From the cell containing the given text, extract its center point as [X, Y] coordinate. 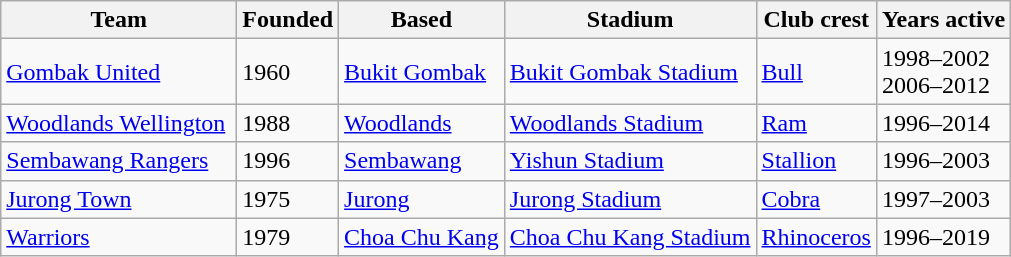
Yishun Stadium [630, 161]
Gombak United [119, 72]
Cobra [816, 199]
Rhinoceros [816, 237]
Based [422, 20]
1988 [288, 123]
Jurong Town [119, 199]
Team [119, 20]
1975 [288, 199]
1996–2014 [943, 123]
Jurong [422, 199]
Stadium [630, 20]
Bukit Gombak [422, 72]
Sembawang Rangers [119, 161]
Bukit Gombak Stadium [630, 72]
1997–2003 [943, 199]
1996–2019 [943, 237]
1998–20022006–2012 [943, 72]
1979 [288, 237]
Choa Chu Kang Stadium [630, 237]
Bull [816, 72]
Choa Chu Kang [422, 237]
1960 [288, 72]
Years active [943, 20]
Founded [288, 20]
1996–2003 [943, 161]
Woodlands Stadium [630, 123]
Jurong Stadium [630, 199]
Woodlands Wellington [119, 123]
Stallion [816, 161]
Sembawang [422, 161]
Club crest [816, 20]
Woodlands [422, 123]
Ram [816, 123]
Warriors [119, 237]
1996 [288, 161]
